From the cell containing the given text, extract its center point as [x, y] coordinate. 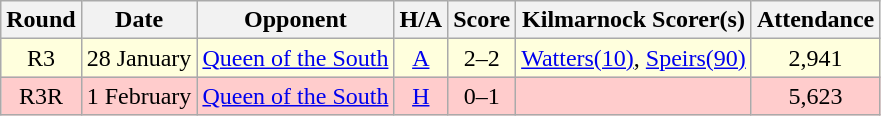
H/A [421, 20]
R3 [41, 58]
Score [482, 20]
Watters(10), Speirs(90) [634, 58]
2,941 [815, 58]
5,623 [815, 96]
28 January [139, 58]
Kilmarnock Scorer(s) [634, 20]
Date [139, 20]
2–2 [482, 58]
H [421, 96]
R3R [41, 96]
A [421, 58]
1 February [139, 96]
Opponent [296, 20]
Attendance [815, 20]
Round [41, 20]
0–1 [482, 96]
